Extract the [X, Y] coordinate from the center of the cell holding the provided text.  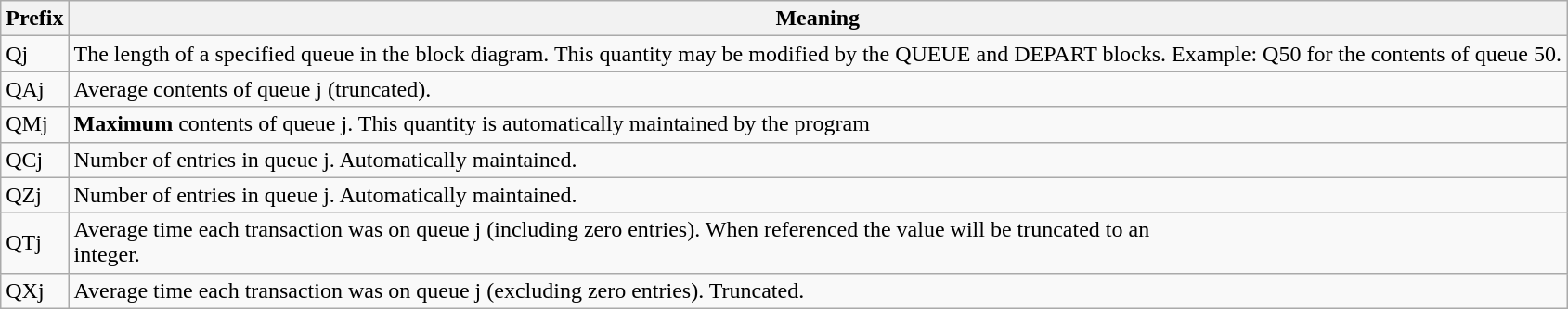
QTj [35, 243]
QMj [35, 124]
QZj [35, 195]
Meaning [817, 19]
Maximum contents of queue j. This quantity is automatically maintained by the program [817, 124]
Average time each transaction was on queue j (including zero entries). When referenced the value will be truncated to aninteger. [817, 243]
QCj [35, 160]
QXj [35, 290]
QAj [35, 89]
Average contents of queue j (truncated). [817, 89]
Prefix [35, 19]
Qj [35, 54]
Average time each transaction was on queue j (excluding zero entries). Truncated. [817, 290]
